Scan for the cell matching the given text and deliver its (x, y) coordinate at center. 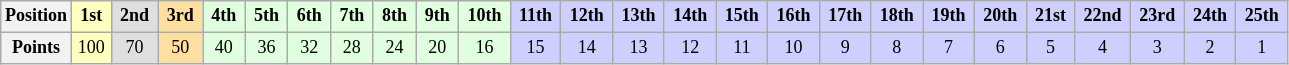
11th (536, 16)
36 (266, 48)
7 (949, 48)
5 (1050, 48)
10 (794, 48)
6th (310, 16)
Position (36, 16)
21st (1050, 16)
Points (36, 48)
11 (742, 48)
15 (536, 48)
24th (1210, 16)
22nd (1103, 16)
3rd (180, 16)
14 (587, 48)
13th (639, 16)
9 (845, 48)
20th (1000, 16)
2nd (134, 16)
9th (438, 16)
50 (180, 48)
15th (742, 16)
70 (134, 48)
8 (897, 48)
16 (485, 48)
32 (310, 48)
12th (587, 16)
13 (639, 48)
10th (485, 16)
40 (224, 48)
4 (1103, 48)
1st (91, 16)
8th (394, 16)
24 (394, 48)
14th (690, 16)
23rd (1157, 16)
5th (266, 16)
17th (845, 16)
1 (1262, 48)
19th (949, 16)
6 (1000, 48)
25th (1262, 16)
4th (224, 16)
28 (352, 48)
3 (1157, 48)
7th (352, 16)
12 (690, 48)
2 (1210, 48)
18th (897, 16)
20 (438, 48)
16th (794, 16)
100 (91, 48)
